Find where the given text appears and provide that cell's center as (x, y) coordinate. 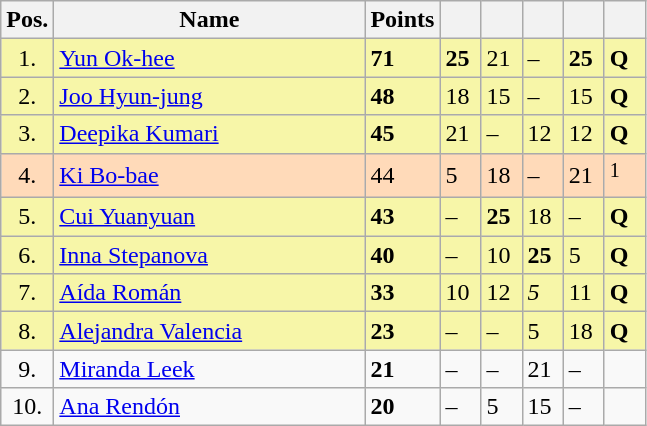
23 (402, 331)
40 (402, 255)
48 (402, 96)
Points (402, 20)
45 (402, 134)
Deepika Kumari (210, 134)
2. (28, 96)
Aída Román (210, 293)
Miranda Leek (210, 369)
1. (28, 58)
43 (402, 217)
10. (28, 407)
5. (28, 217)
8. (28, 331)
Yun Ok-hee (210, 58)
Ki Bo-bae (210, 176)
33 (402, 293)
4. (28, 176)
9. (28, 369)
44 (402, 176)
Joo Hyun-jung (210, 96)
Cui Yuanyuan (210, 217)
Pos. (28, 20)
Name (210, 20)
6. (28, 255)
71 (402, 58)
Inna Stepanova (210, 255)
Alejandra Valencia (210, 331)
7. (28, 293)
Ana Rendón (210, 407)
3. (28, 134)
20 (402, 407)
11 (584, 293)
1 (624, 176)
